Return (X, Y) of the center of cell containing provided text 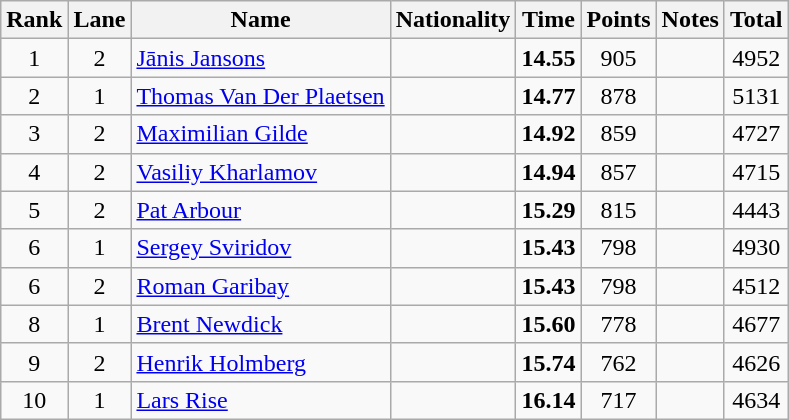
Thomas Van Der Plaetsen (260, 96)
Henrik Holmberg (260, 362)
10 (34, 400)
762 (618, 362)
Pat Arbour (260, 210)
14.92 (548, 134)
857 (618, 172)
Maximilian Gilde (260, 134)
4512 (756, 286)
Nationality (453, 20)
15.60 (548, 324)
4715 (756, 172)
Name (260, 20)
859 (618, 134)
8 (34, 324)
Lane (100, 20)
14.94 (548, 172)
15.29 (548, 210)
4 (34, 172)
Points (618, 20)
4952 (756, 58)
Sergey Sviridov (260, 248)
Brent Newdick (260, 324)
905 (618, 58)
717 (618, 400)
4634 (756, 400)
Roman Garibay (260, 286)
4727 (756, 134)
Rank (34, 20)
778 (618, 324)
16.14 (548, 400)
Vasiliy Kharlamov (260, 172)
14.77 (548, 96)
Jānis Jansons (260, 58)
Total (756, 20)
9 (34, 362)
Time (548, 20)
4626 (756, 362)
Lars Rise (260, 400)
4443 (756, 210)
4677 (756, 324)
Notes (690, 20)
3 (34, 134)
5 (34, 210)
15.74 (548, 362)
5131 (756, 96)
815 (618, 210)
14.55 (548, 58)
4930 (756, 248)
878 (618, 96)
